Pinpoint the cell where the given text exists, returning its (x, y) midpoint coordinate. 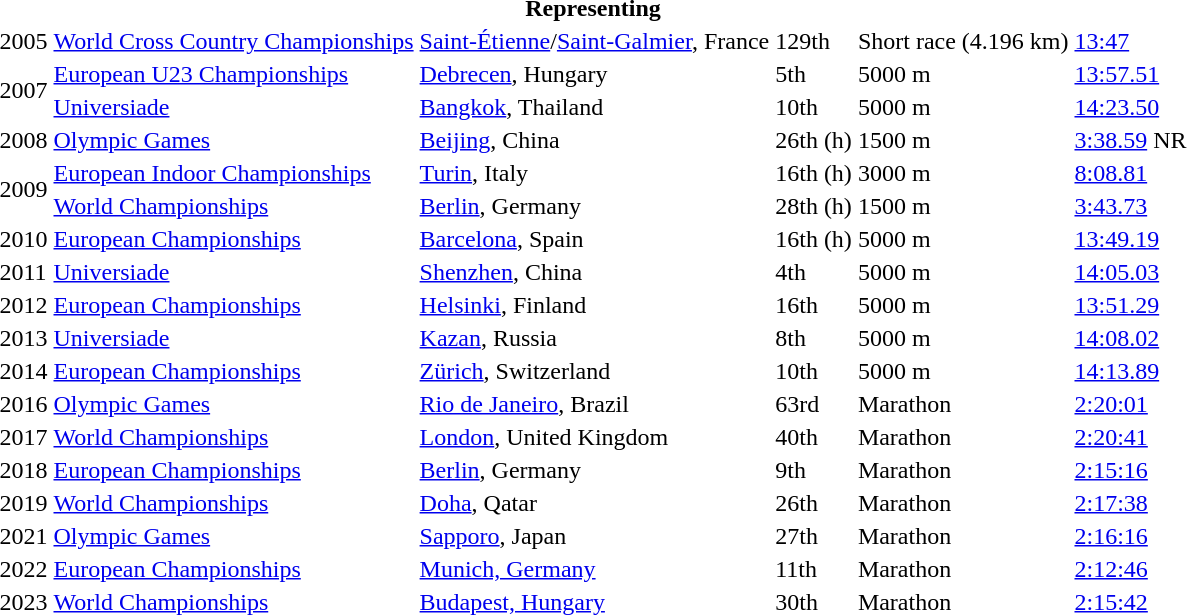
3000 m (963, 173)
Barcelona, Spain (594, 239)
4th (814, 272)
26th (h) (814, 140)
Helsinki, Finland (594, 305)
129th (814, 41)
Turin, Italy (594, 173)
5th (814, 74)
28th (h) (814, 206)
27th (814, 536)
London, United Kingdom (594, 437)
Saint-Étienne/Saint-Galmier, France (594, 41)
Kazan, Russia (594, 338)
European U23 Championships (234, 74)
Zürich, Switzerland (594, 371)
8th (814, 338)
Bangkok, Thailand (594, 107)
Rio de Janeiro, Brazil (594, 404)
16th (814, 305)
Short race (4.196 km) (963, 41)
9th (814, 470)
European Indoor Championships (234, 173)
Munich, Germany (594, 569)
26th (814, 503)
Shenzhen, China (594, 272)
11th (814, 569)
Debrecen, Hungary (594, 74)
40th (814, 437)
Beijing, China (594, 140)
Sapporo, Japan (594, 536)
Doha, Qatar (594, 503)
63rd (814, 404)
World Cross Country Championships (234, 41)
